Pinpoint the cell where the given text exists, returning its [x, y] midpoint coordinate. 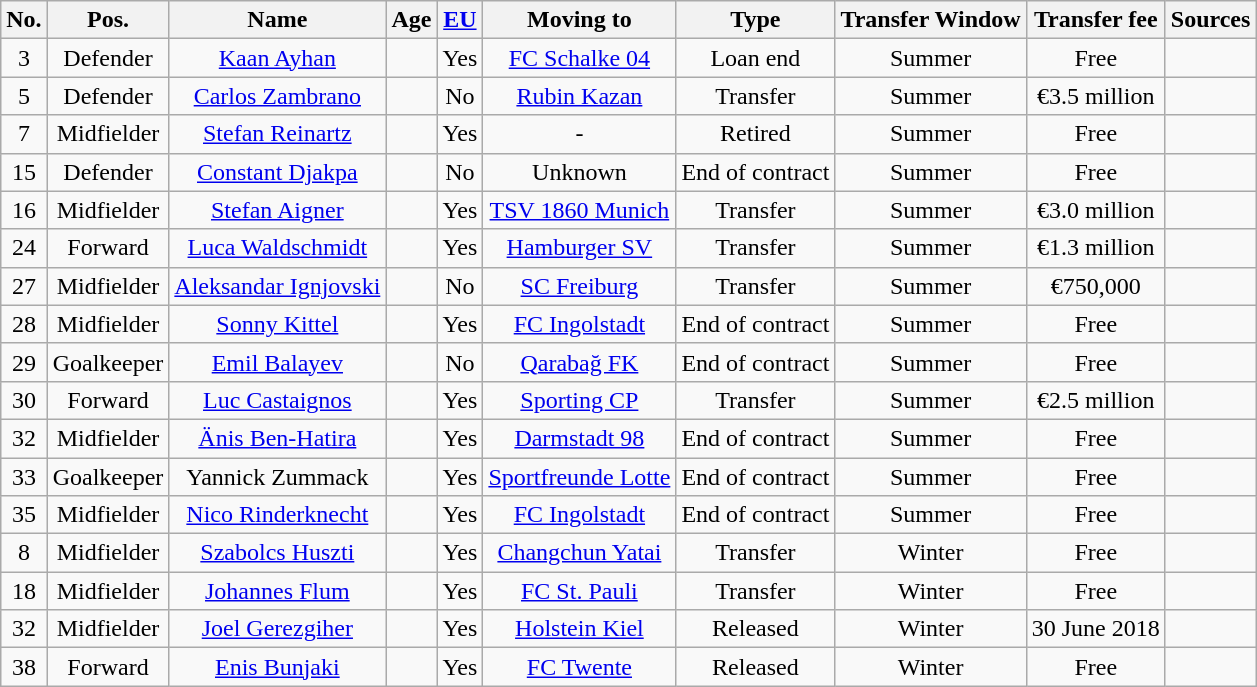
Joel Gerezgiher [278, 629]
Szabolcs Huszti [278, 553]
15 [24, 172]
Nico Rinderknecht [278, 515]
29 [24, 362]
Pos. [108, 20]
35 [24, 515]
Name [278, 20]
€1.3 million [1096, 248]
Retired [756, 134]
€2.5 million [1096, 400]
Loan end [756, 58]
Luca Waldschmidt [278, 248]
EU [460, 20]
No. [24, 20]
Luc Castaignos [278, 400]
38 [24, 667]
Johannes Flum [278, 591]
Sporting CP [580, 400]
Stefan Aigner [278, 210]
SC Freiburg [580, 286]
- [580, 134]
Darmstadt 98 [580, 438]
Carlos Zambrano [278, 96]
Sonny Kittel [278, 324]
FC Schalke 04 [580, 58]
Qarabağ FK [580, 362]
33 [24, 477]
18 [24, 591]
Hamburger SV [580, 248]
Type [756, 20]
Unknown [580, 172]
Constant Djakpa [278, 172]
8 [24, 553]
Holstein Kiel [580, 629]
27 [24, 286]
30 June 2018 [1096, 629]
Änis Ben-Hatira [278, 438]
Transfer Window [930, 20]
Age [412, 20]
3 [24, 58]
Rubin Kazan [580, 96]
16 [24, 210]
Emil Balayev [278, 362]
€3.0 million [1096, 210]
FC St. Pauli [580, 591]
24 [24, 248]
5 [24, 96]
Kaan Ayhan [278, 58]
FC Twente [580, 667]
Moving to [580, 20]
Enis Bunjaki [278, 667]
Aleksandar Ignjovski [278, 286]
7 [24, 134]
€750,000 [1096, 286]
30 [24, 400]
Sources [1210, 20]
Changchun Yatai [580, 553]
Sportfreunde Lotte [580, 477]
28 [24, 324]
€3.5 million [1096, 96]
Stefan Reinartz [278, 134]
Transfer fee [1096, 20]
Yannick Zummack [278, 477]
TSV 1860 Munich [580, 210]
